From the cell containing the given text, extract its center point as [X, Y] coordinate. 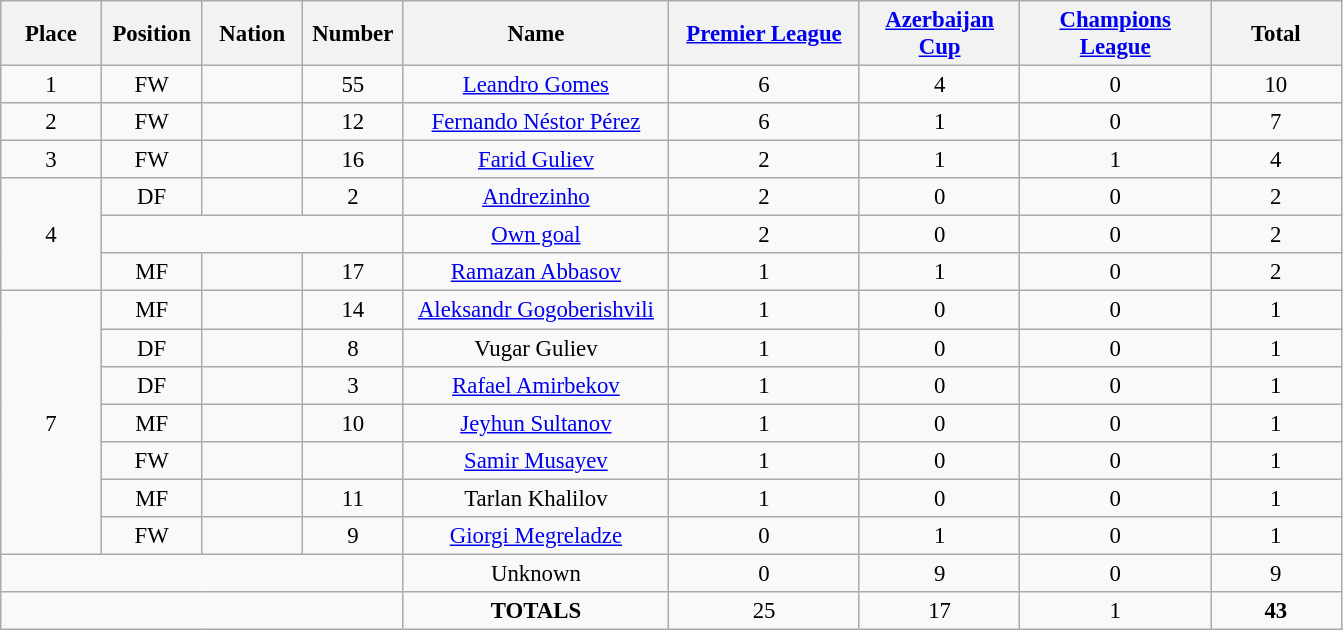
43 [1276, 611]
Unknown [536, 573]
Vugar Guliev [536, 348]
Place [52, 34]
Jeyhun Sultanov [536, 423]
Fernando Néstor Pérez [536, 122]
TOTALS [536, 611]
Position [152, 34]
Name [536, 34]
Rafael Amirbekov [536, 385]
12 [354, 122]
8 [354, 348]
Champions League [1116, 34]
Aleksandr Gogoberishvili [536, 310]
Azerbaijan Cup [940, 34]
Number [354, 34]
Farid Guliev [536, 160]
Andrezinho [536, 197]
Leandro Gomes [536, 85]
11 [354, 498]
Giorgi Megreladze [536, 536]
Tarlan Khalilov [536, 498]
Total [1276, 34]
Premier League [764, 34]
Nation [252, 34]
Ramazan Abbasov [536, 273]
Samir Musayev [536, 460]
55 [354, 85]
14 [354, 310]
25 [764, 611]
Own goal [536, 235]
16 [354, 160]
